Output the [x, y] coordinate of the center of the cell containing the given text.  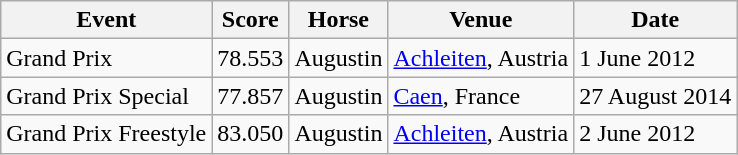
Grand Prix [106, 58]
1 June 2012 [656, 58]
77.857 [250, 96]
Venue [481, 20]
Date [656, 20]
Event [106, 20]
Horse [338, 20]
Grand Prix Special [106, 96]
27 August 2014 [656, 96]
78.553 [250, 58]
2 June 2012 [656, 134]
Caen, France [481, 96]
83.050 [250, 134]
Score [250, 20]
Grand Prix Freestyle [106, 134]
